Return the [X, Y] coordinate for the center point of the cell that contains the specified text.  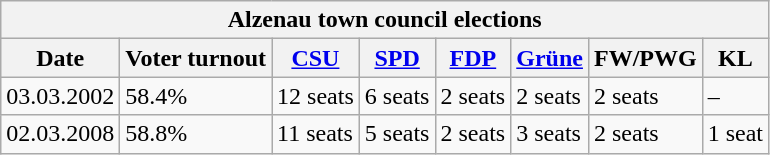
Grüne [550, 58]
1 seat [735, 134]
Date [60, 58]
5 seats [397, 134]
12 seats [316, 96]
– [735, 96]
03.03.2002 [60, 96]
Alzenau town council elections [385, 20]
58.8% [196, 134]
58.4% [196, 96]
KL [735, 58]
CSU [316, 58]
Voter turnout [196, 58]
3 seats [550, 134]
SPD [397, 58]
FW/PWG [645, 58]
02.03.2008 [60, 134]
FDP [473, 58]
11 seats [316, 134]
6 seats [397, 96]
